Scan for the cell matching the given text and deliver its [x, y] coordinate at center. 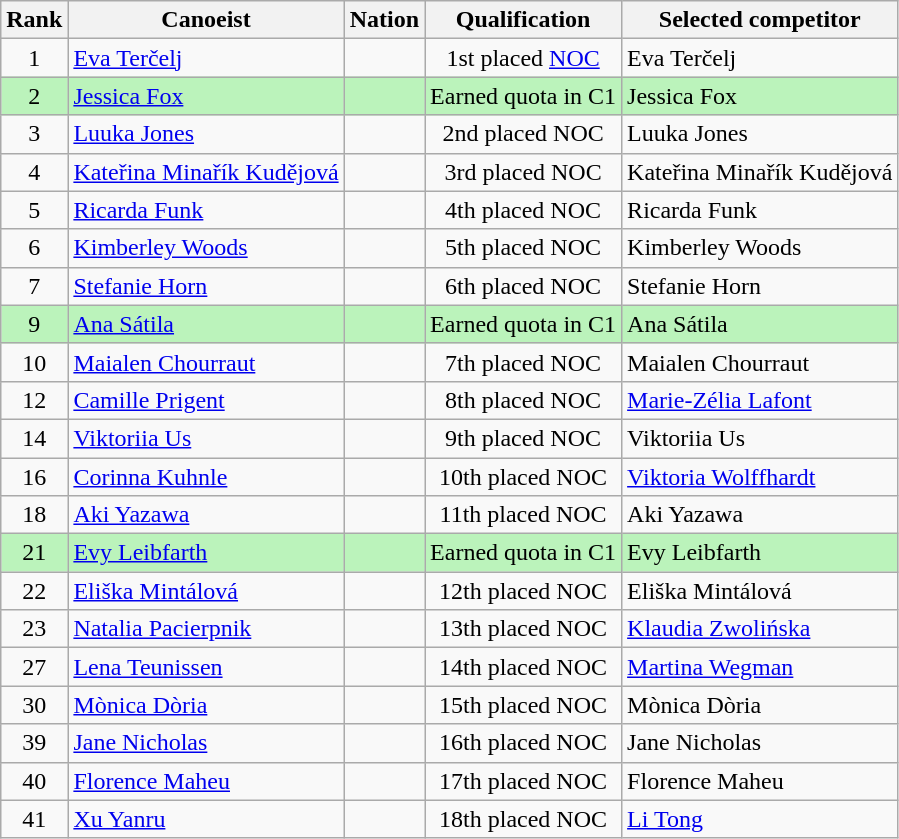
18th placed NOC [524, 819]
7th placed NOC [524, 362]
1 [34, 58]
2 [34, 96]
Qualification [524, 20]
Klaudia Zwolińska [760, 629]
21 [34, 553]
Rank [34, 20]
9 [34, 324]
16th placed NOC [524, 743]
15th placed NOC [524, 705]
13th placed NOC [524, 629]
7 [34, 286]
27 [34, 667]
1st placed NOC [524, 58]
16 [34, 477]
12th placed NOC [524, 591]
3rd placed NOC [524, 172]
Selected competitor [760, 20]
6th placed NOC [524, 286]
40 [34, 781]
14 [34, 438]
12 [34, 400]
23 [34, 629]
4th placed NOC [524, 210]
22 [34, 591]
6 [34, 248]
5 [34, 210]
Natalia Pacierpnik [206, 629]
10th placed NOC [524, 477]
Canoeist [206, 20]
Li Tong [760, 819]
Camille Prigent [206, 400]
Lena Teunissen [206, 667]
Corinna Kuhnle [206, 477]
18 [34, 515]
Martina Wegman [760, 667]
9th placed NOC [524, 438]
5th placed NOC [524, 248]
4 [34, 172]
11th placed NOC [524, 515]
17th placed NOC [524, 781]
10 [34, 362]
Nation [384, 20]
41 [34, 819]
39 [34, 743]
2nd placed NOC [524, 134]
30 [34, 705]
14th placed NOC [524, 667]
Marie-Zélia Lafont [760, 400]
8th placed NOC [524, 400]
Xu Yanru [206, 819]
Viktoria Wolffhardt [760, 477]
3 [34, 134]
